Search for the cell housing the specified text and yield its [x, y] center coordinate. 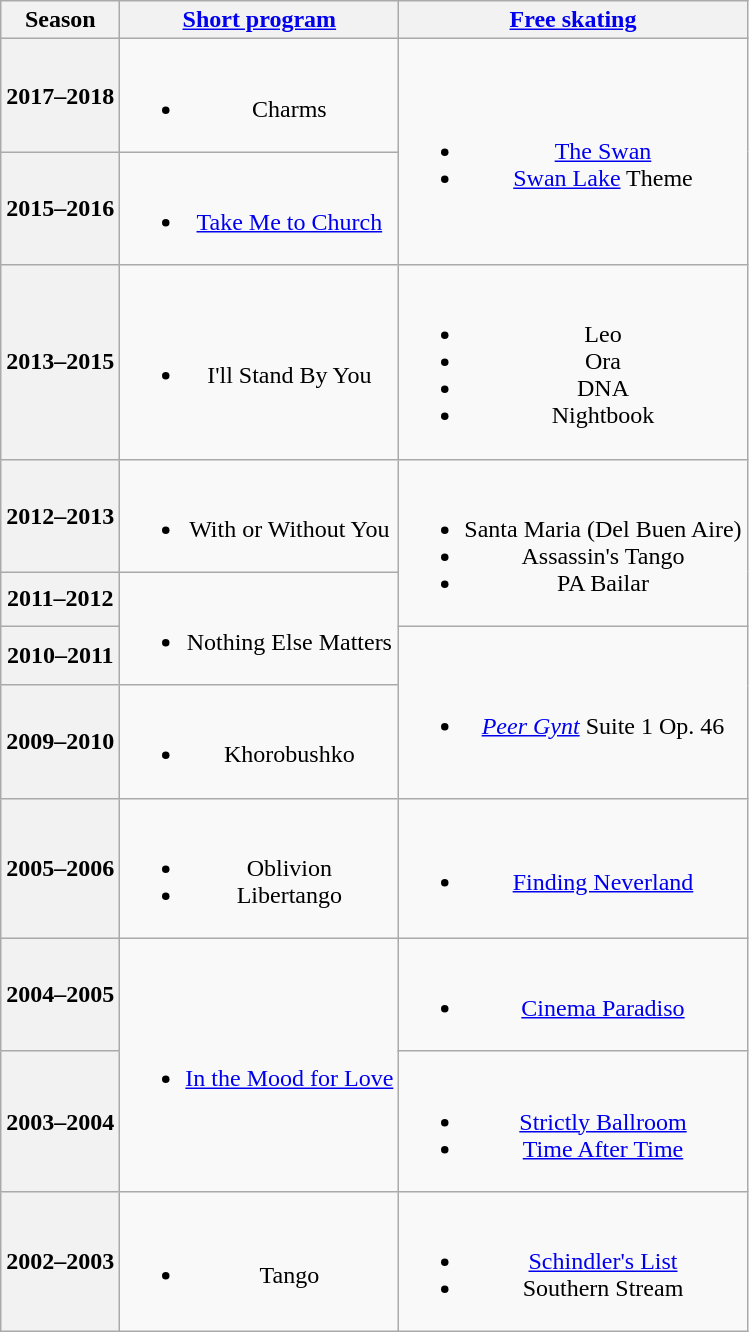
Khorobushko [260, 742]
With or Without You [260, 516]
2011–2012 [60, 599]
Finding Neverland [573, 868]
Nothing Else Matters [260, 628]
Oblivion Libertango [260, 868]
Season [60, 20]
Cinema Paradiso [573, 994]
The Swan Swan Lake Theme [573, 152]
Charms [260, 96]
Strictly Ballroom Time After Time [573, 1121]
I'll Stand By You [260, 362]
In the Mood for Love [260, 1064]
2012–2013 [60, 516]
Take Me to Church [260, 208]
2003–2004 [60, 1121]
Short program [260, 20]
2013–2015 [60, 362]
2010–2011 [60, 656]
2015–2016 [60, 208]
Free skating [573, 20]
Peer Gynt Suite 1 Op. 46 [573, 712]
Schindler's List Southern Stream [573, 1261]
Leo Ora DNA Nightbook [573, 362]
Santa Maria (Del Buen Aire) Assassin's Tango PA Bailar [573, 542]
2017–2018 [60, 96]
2009–2010 [60, 742]
2005–2006 [60, 868]
2002–2003 [60, 1261]
Tango [260, 1261]
2004–2005 [60, 994]
